Return the (x, y) coordinate for the center point of the cell that contains the specified text.  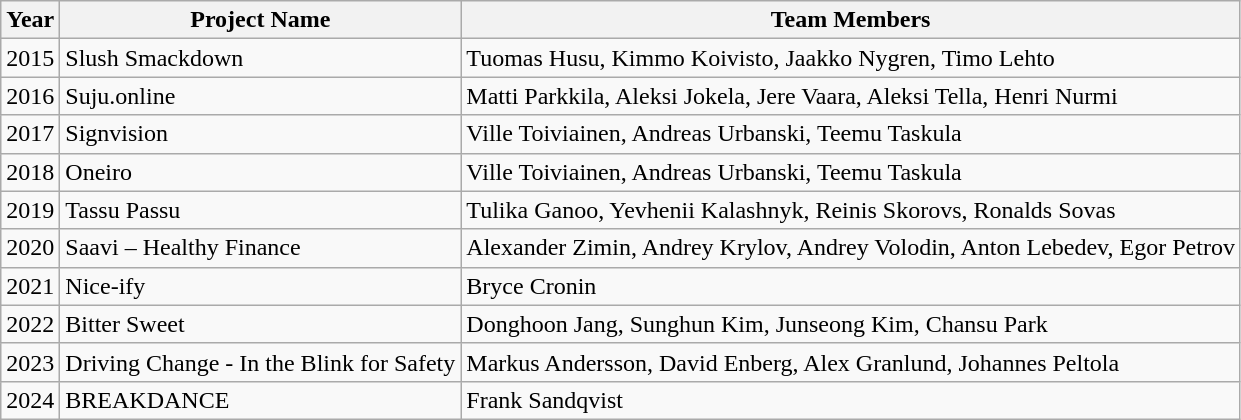
2016 (30, 96)
Nice-ify (260, 286)
Oneiro (260, 172)
Tuomas Husu, Kimmo Koivisto, Jaakko Nygren, Timo Lehto (851, 58)
2022 (30, 324)
Bitter Sweet (260, 324)
Frank Sandqvist (851, 400)
Tulika Ganoo, Yevhenii Kalashnyk, Reinis Skorovs, Ronalds Sovas (851, 210)
Suju.online (260, 96)
2020 (30, 248)
2021 (30, 286)
Team Members (851, 20)
2019 (30, 210)
2015 (30, 58)
2023 (30, 362)
Matti Parkkila, Aleksi Jokela, Jere Vaara, Aleksi Tella, Henri Nurmi (851, 96)
Year (30, 20)
BREAKDANCE (260, 400)
Donghoon Jang, Sunghun Kim, Junseong Kim, Chansu Park (851, 324)
Project Name (260, 20)
Markus Andersson, David Enberg, Alex Granlund, Johannes Peltola (851, 362)
2018 (30, 172)
Slush Smackdown (260, 58)
2024 (30, 400)
2017 (30, 134)
Tassu Passu (260, 210)
Saavi – Healthy Finance (260, 248)
Driving Change - In the Blink for Safety (260, 362)
Signvision (260, 134)
Bryce Cronin (851, 286)
Alexander Zimin, Andrey Krylov, Andrey Volodin, Anton Lebedev, Egor Petrov (851, 248)
